Detect which cell encompasses the target text, then output its [X, Y] center coordinate. 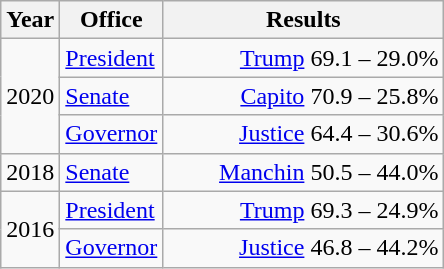
Office [112, 20]
Manchin 50.5 – 44.0% [304, 172]
Trump 69.1 – 29.0% [304, 58]
Trump 69.3 – 24.9% [304, 210]
2018 [30, 172]
Year [30, 20]
Justice 64.4 – 30.6% [304, 134]
Justice 46.8 – 44.2% [304, 248]
2020 [30, 96]
2016 [30, 229]
Results [304, 20]
Capito 70.9 – 25.8% [304, 96]
